Pinpoint the cell where the given text exists, returning its (x, y) midpoint coordinate. 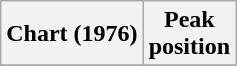
Peakposition (189, 34)
Chart (1976) (72, 34)
